From the cell containing the given text, extract its center point as (x, y) coordinate. 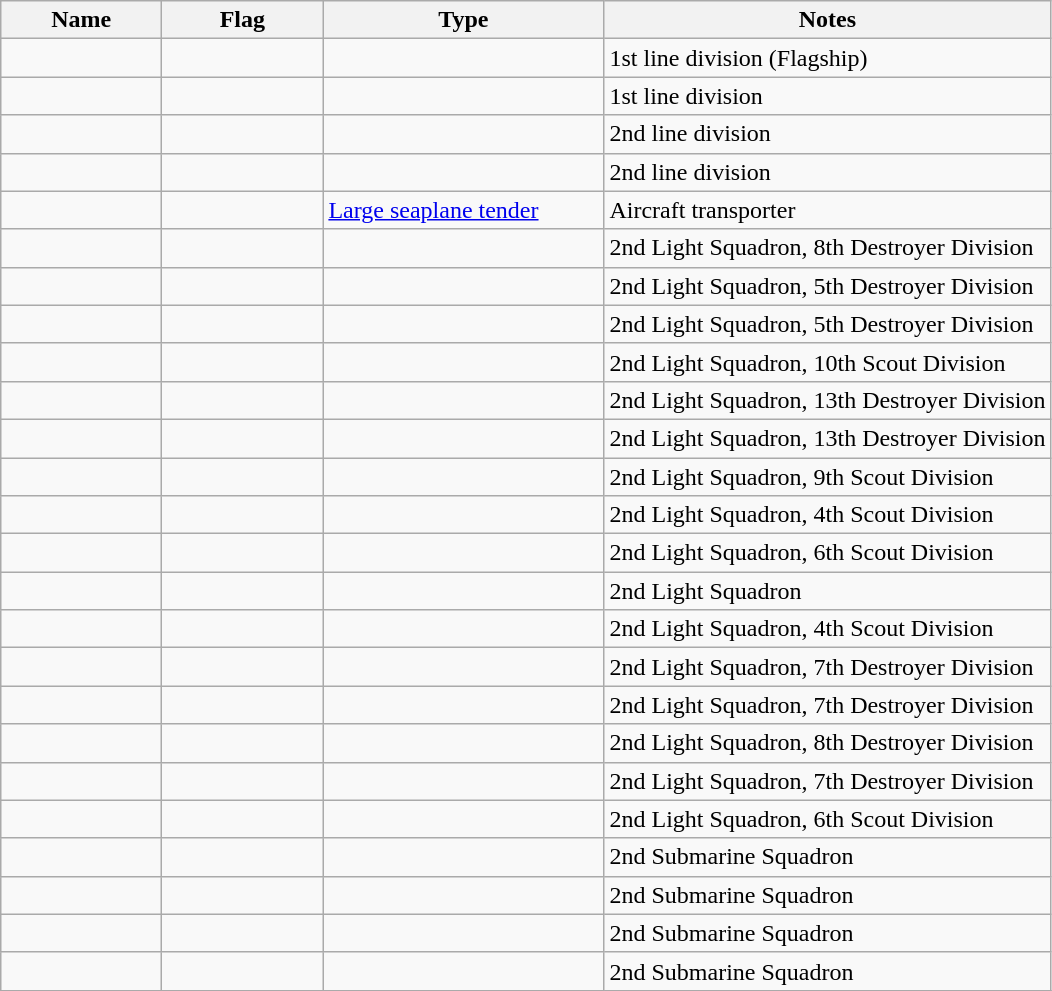
Notes (828, 20)
Type (464, 20)
1st line division (Flagship) (828, 58)
Flag (242, 20)
2nd Light Squadron, 9th Scout Division (828, 477)
Name (82, 20)
2nd Light Squadron, 10th Scout Division (828, 362)
2nd Light Squadron (828, 591)
1st line division (828, 96)
Large seaplane tender (464, 210)
Aircraft transporter (828, 210)
